Detect which cell encompasses the target text, then output its [X, Y] center coordinate. 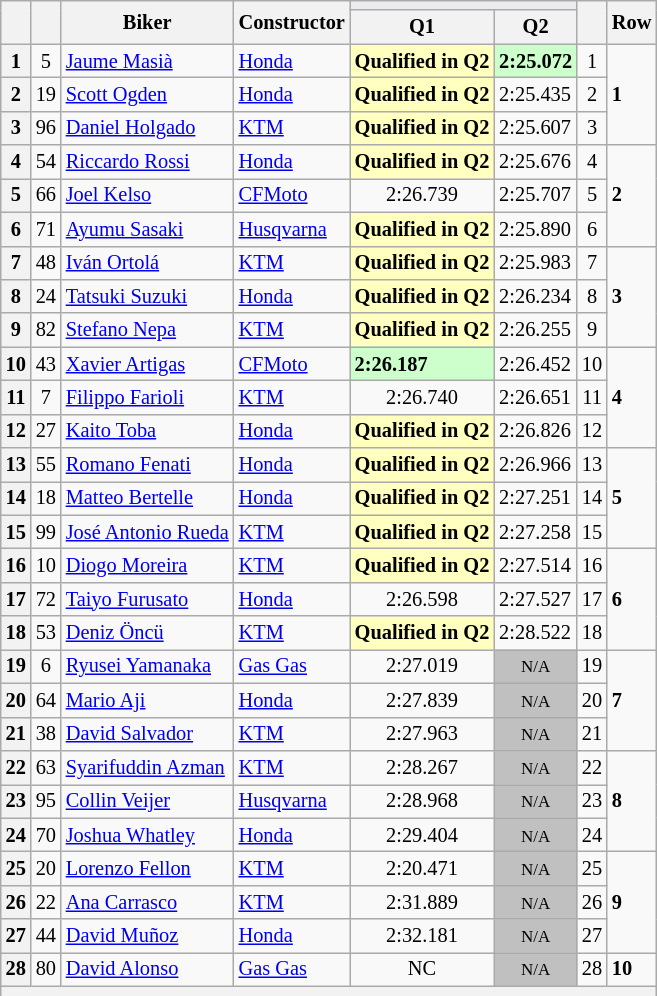
Mario Aji [148, 700]
2:28.968 [422, 801]
2:27.839 [422, 700]
71 [46, 229]
Matteo Bertelle [148, 498]
2:27.963 [422, 734]
Riccardo Rossi [148, 162]
Biker [148, 22]
Ayumu Sasaki [148, 229]
2:25.983 [536, 263]
Scott Ogden [148, 94]
2:32.181 [422, 936]
Lorenzo Fellon [148, 868]
2:27.514 [536, 565]
63 [46, 767]
Q1 [422, 27]
2:27.527 [536, 599]
80 [46, 969]
Daniel Holgado [148, 128]
2:26.234 [536, 296]
Filippo Farioli [148, 397]
José Antonio Rueda [148, 532]
Romano Fenati [148, 465]
95 [46, 801]
Taiyo Furusato [148, 599]
2:27.019 [422, 666]
Ryusei Yamanaka [148, 666]
44 [46, 936]
2:29.404 [422, 835]
55 [46, 465]
Diogo Moreira [148, 565]
Joel Kelso [148, 195]
2:27.258 [536, 532]
2:26.966 [536, 465]
2:26.187 [422, 364]
99 [46, 532]
64 [46, 700]
70 [46, 835]
Tatsuki Suzuki [148, 296]
2:26.740 [422, 397]
2:25.676 [536, 162]
Stefano Nepa [148, 330]
2:25.707 [536, 195]
Xavier Artigas [148, 364]
Deniz Öncü [148, 633]
NC [422, 969]
Joshua Whatley [148, 835]
2:25.435 [536, 94]
2:26.739 [422, 195]
2:26.651 [536, 397]
72 [46, 599]
David Salvador [148, 734]
David Alonso [148, 969]
Q2 [536, 27]
Iván Ortolá [148, 263]
38 [46, 734]
43 [46, 364]
48 [46, 263]
2:28.522 [536, 633]
Kaito Toba [148, 431]
Row [632, 22]
Jaume Masià [148, 61]
53 [46, 633]
2:27.251 [536, 498]
2:26.255 [536, 330]
66 [46, 195]
2:25.890 [536, 229]
Syarifuddin Azman [148, 767]
Ana Carrasco [148, 902]
96 [46, 128]
2:25.072 [536, 61]
2:25.607 [536, 128]
2:28.267 [422, 767]
2:31.889 [422, 902]
54 [46, 162]
2:26.452 [536, 364]
2:26.826 [536, 431]
2:26.598 [422, 599]
82 [46, 330]
Constructor [292, 22]
2:20.471 [422, 868]
David Muñoz [148, 936]
Collin Veijer [148, 801]
